Return the [X, Y] coordinate for the center point of the cell that contains the specified text.  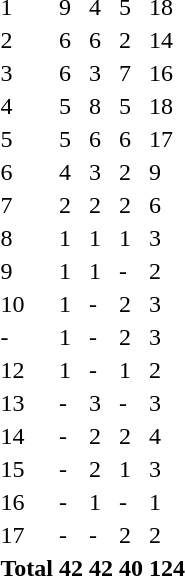
4 [70, 172]
7 [130, 73]
8 [100, 106]
